Capture the cell that displays the provided text and extract its (x, y) central coordinate. 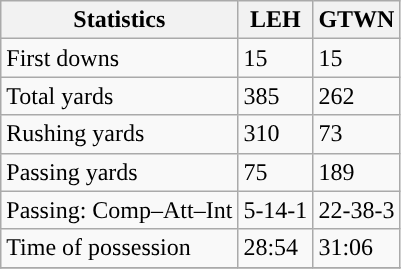
Time of possession (120, 248)
LEH (276, 20)
22-38-3 (356, 210)
5-14-1 (276, 210)
Total yards (120, 96)
28:54 (276, 248)
310 (276, 134)
Rushing yards (120, 134)
Passing yards (120, 172)
262 (356, 96)
73 (356, 134)
189 (356, 172)
GTWN (356, 20)
385 (276, 96)
31:06 (356, 248)
Statistics (120, 20)
Passing: Comp–Att–Int (120, 210)
First downs (120, 58)
75 (276, 172)
